Search for the cell housing the specified text and yield its (x, y) center coordinate. 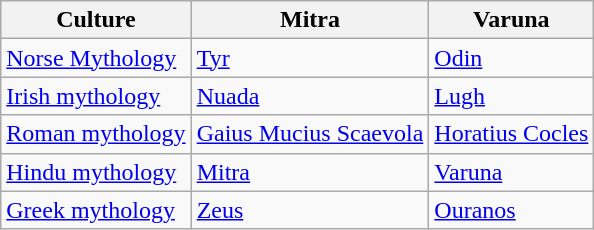
Lugh (512, 96)
Greek mythology (96, 210)
Culture (96, 20)
Zeus (310, 210)
Odin (512, 58)
Norse Mythology (96, 58)
Roman mythology (96, 134)
Tyr (310, 58)
Nuada (310, 96)
Hindu mythology (96, 172)
Gaius Mucius Scaevola (310, 134)
Irish mythology (96, 96)
Ouranos (512, 210)
Horatius Cocles (512, 134)
